Locate the cell with the specified text and output its [X, Y] center coordinate. 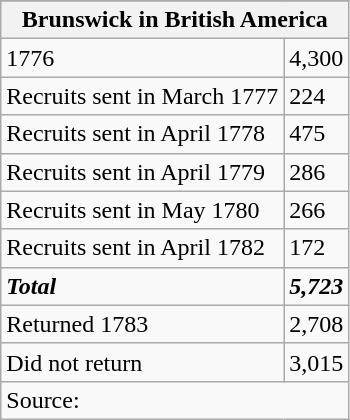
1776 [142, 58]
172 [316, 248]
Recruits sent in March 1777 [142, 96]
286 [316, 172]
224 [316, 96]
Recruits sent in April 1782 [142, 248]
Recruits sent in May 1780 [142, 210]
Recruits sent in April 1778 [142, 134]
Total [142, 286]
266 [316, 210]
Source: [175, 400]
5,723 [316, 286]
4,300 [316, 58]
475 [316, 134]
Brunswick in British America [175, 20]
Returned 1783 [142, 324]
Recruits sent in April 1779 [142, 172]
Did not return [142, 362]
2,708 [316, 324]
3,015 [316, 362]
